Identify which cell holds the provided text, then report its [X, Y] central coordinate. 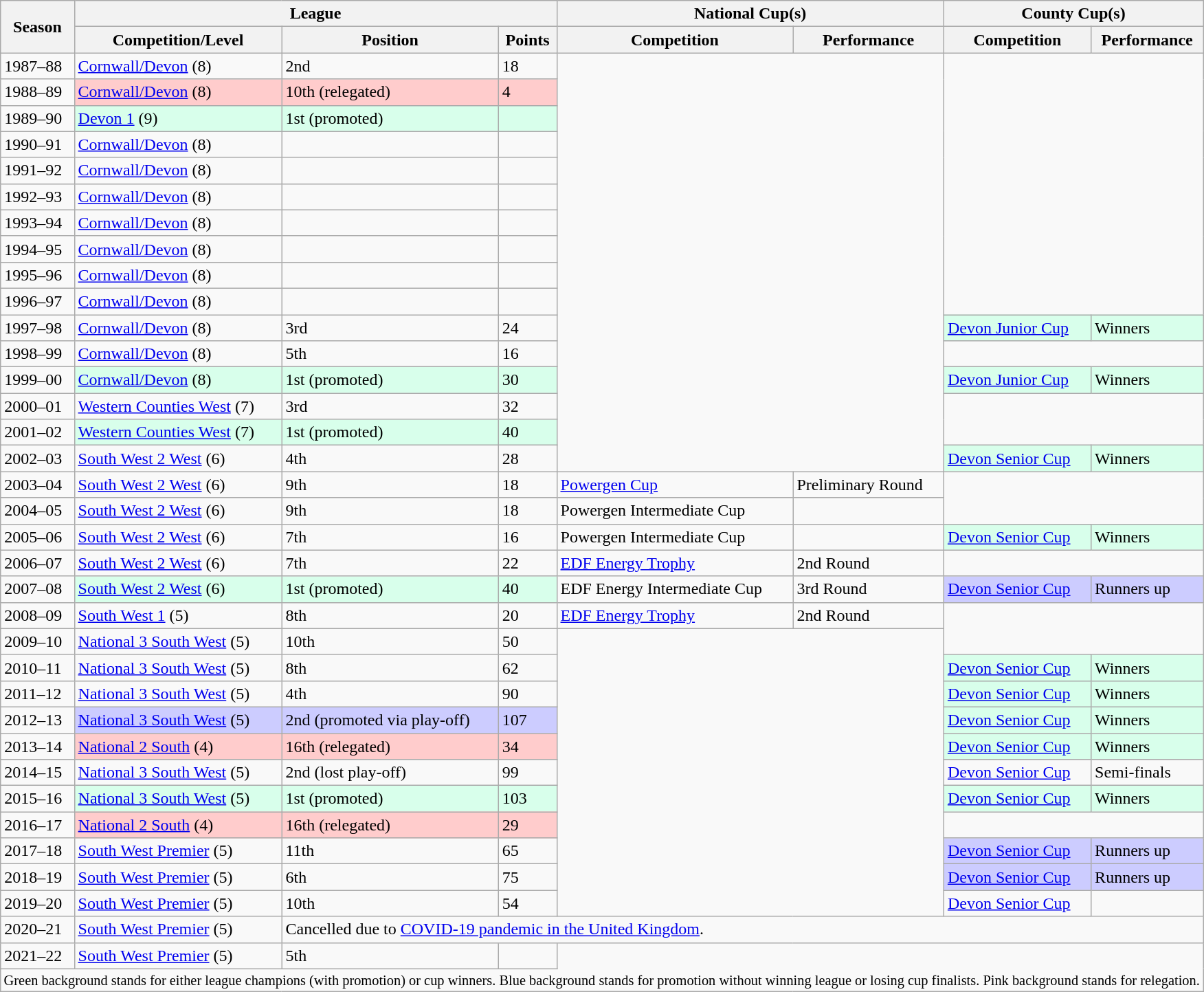
2012–13 [37, 720]
50 [528, 641]
2006–07 [37, 563]
99 [528, 773]
Preliminary Round [869, 485]
1990–91 [37, 144]
2000–01 [37, 406]
2007–08 [37, 589]
75 [528, 877]
2003–04 [37, 485]
National Cup(s) [750, 14]
1988–89 [37, 92]
103 [528, 799]
1997–98 [37, 328]
2018–19 [37, 877]
22 [528, 563]
1995–96 [37, 275]
2nd (promoted via play-off) [390, 720]
1998–99 [37, 354]
11th [390, 851]
Cancelled due to COVID-19 pandemic in the United Kingdom. [742, 929]
2008–09 [37, 615]
10th (relegated) [390, 92]
South West 1 (5) [178, 615]
Competition/Level [178, 40]
2015–16 [37, 799]
2017–18 [37, 851]
2nd [390, 66]
54 [528, 903]
Position [390, 40]
1994–95 [37, 249]
65 [528, 851]
2016–17 [37, 825]
Semi-finals [1148, 773]
1987–88 [37, 66]
2011–12 [37, 694]
90 [528, 694]
1992–93 [37, 197]
24 [528, 328]
28 [528, 459]
2013–14 [37, 746]
107 [528, 720]
1991–92 [37, 170]
2014–15 [37, 773]
1993–94 [37, 223]
2nd (lost play-off) [390, 773]
1996–97 [37, 301]
2020–21 [37, 929]
EDF Energy Intermediate Cup [675, 589]
1999–00 [37, 380]
Points [528, 40]
2010–11 [37, 668]
League [315, 14]
Powergen Cup [675, 485]
2019–20 [37, 903]
34 [528, 746]
20 [528, 615]
29 [528, 825]
3rd Round [869, 589]
2002–03 [37, 459]
County Cup(s) [1073, 14]
6th [390, 877]
2021–22 [37, 956]
4 [528, 92]
2005–06 [37, 537]
30 [528, 380]
1989–90 [37, 118]
Devon 1 (9) [178, 118]
2004–05 [37, 511]
2009–10 [37, 641]
Season [37, 27]
2001–02 [37, 432]
62 [528, 668]
32 [528, 406]
